From the cell containing the given text, extract its center point as [X, Y] coordinate. 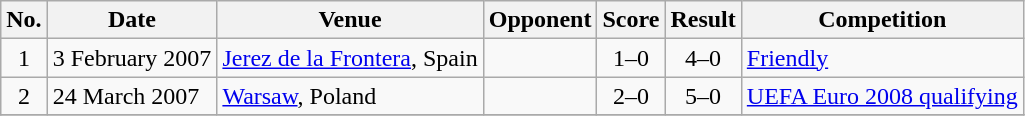
2 [24, 96]
Warsaw, Poland [350, 96]
No. [24, 20]
Date [132, 20]
Score [631, 20]
24 March 2007 [132, 96]
Friendly [882, 58]
Result [703, 20]
4–0 [703, 58]
1–0 [631, 58]
Jerez de la Frontera, Spain [350, 58]
Opponent [540, 20]
UEFA Euro 2008 qualifying [882, 96]
Competition [882, 20]
1 [24, 58]
2–0 [631, 96]
5–0 [703, 96]
3 February 2007 [132, 58]
Venue [350, 20]
